Identify which cell holds the provided text, then report its (x, y) central coordinate. 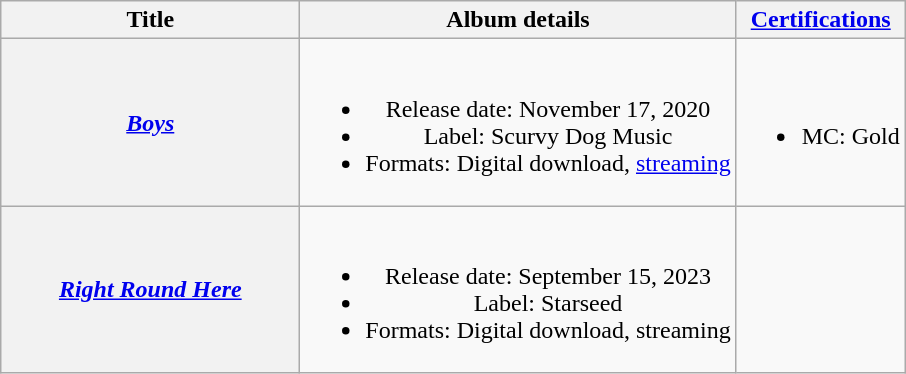
Boys (150, 122)
MC: Gold (820, 122)
Certifications (820, 20)
Right Round Here (150, 290)
Release date: November 17, 2020Label: Scurvy Dog MusicFormats: Digital download, streaming (518, 122)
Title (150, 20)
Album details (518, 20)
Release date: September 15, 2023Label: StarseedFormats: Digital download, streaming (518, 290)
